Return the (x, y) coordinate for the center point of the cell that contains the specified text.  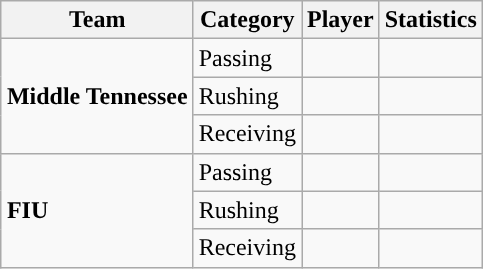
Team (97, 20)
Category (247, 20)
FIU (97, 210)
Middle Tennessee (97, 96)
Statistics (430, 20)
Player (341, 20)
